Extract the (X, Y) coordinate from the center of the cell holding the provided text.  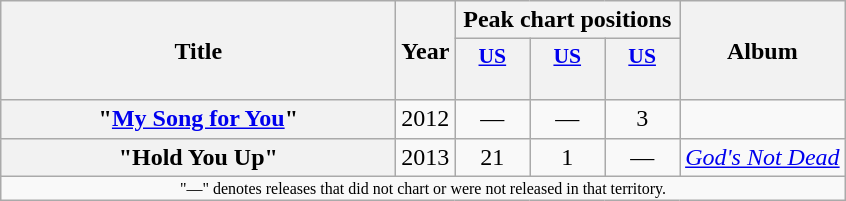
"My Song for You" (198, 119)
Title (198, 50)
God's Not Dead (763, 157)
Album (763, 50)
21 (492, 157)
3 (642, 119)
2013 (426, 157)
"—" denotes releases that did not chart or were not released in that territory. (423, 188)
"Hold You Up" (198, 157)
Year (426, 50)
Peak chart positions (568, 20)
1 (568, 157)
2012 (426, 119)
